Find where the given text appears and provide that cell's center as [x, y] coordinate. 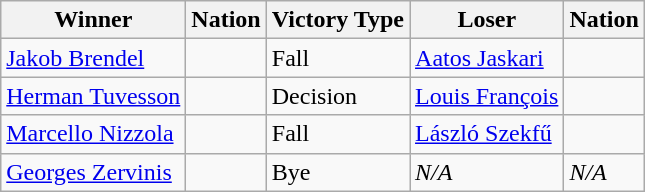
László Szekfű [487, 134]
Decision [338, 96]
Winner [94, 20]
Victory Type [338, 20]
Georges Zervinis [94, 172]
Herman Tuvesson [94, 96]
Aatos Jaskari [487, 58]
Loser [487, 20]
Jakob Brendel [94, 58]
Louis François [487, 96]
Bye [338, 172]
Marcello Nizzola [94, 134]
